Capture the cell that displays the provided text and extract its (X, Y) central coordinate. 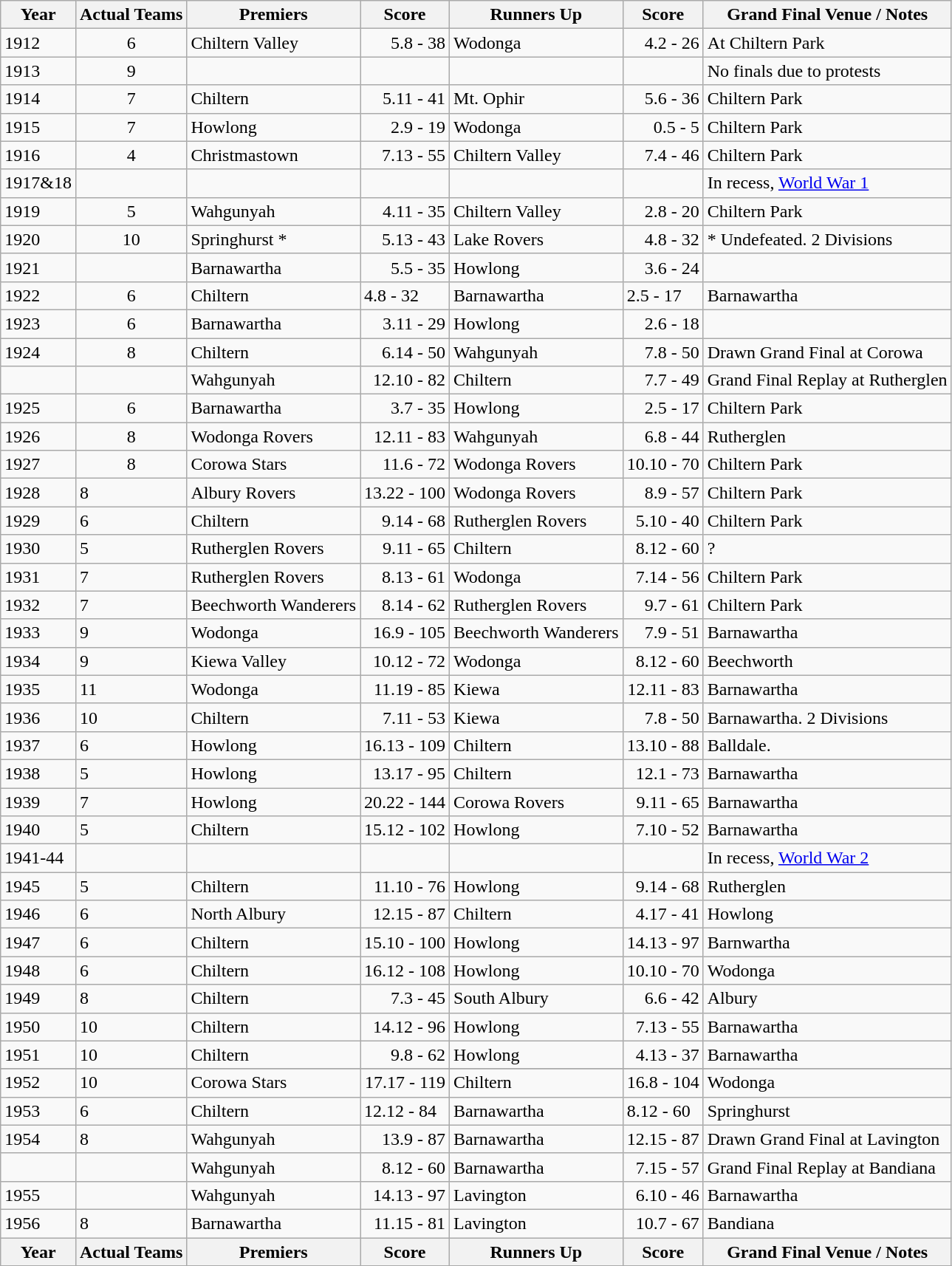
1914 (38, 99)
North Albury (273, 914)
7.7 - 49 (663, 380)
Balldale. (827, 745)
1956 (38, 1223)
Drawn Grand Final at Corowa (827, 352)
15.12 - 102 (405, 830)
12.12 - 84 (405, 1111)
No finals due to protests (827, 71)
1949 (38, 999)
7.3 - 45 (405, 999)
2.8 - 20 (663, 211)
1920 (38, 239)
14.12 - 96 (405, 1027)
1953 (38, 1111)
1941-44 (38, 858)
12.10 - 82 (405, 380)
1931 (38, 577)
4 (131, 155)
1933 (38, 633)
Albury Rovers (273, 493)
1952 (38, 1083)
Springhurst (827, 1111)
16.9 - 105 (405, 633)
1922 (38, 295)
9.8 - 62 (405, 1055)
1912 (38, 43)
11.6 - 72 (405, 465)
2.9 - 19 (405, 127)
15.10 - 100 (405, 942)
11.10 - 76 (405, 886)
4.17 - 41 (663, 914)
4.13 - 37 (663, 1055)
13.17 - 95 (405, 773)
1951 (38, 1055)
1915 (38, 127)
Lake Rovers (536, 239)
Drawn Grand Final at Lavington (827, 1139)
1950 (38, 1027)
6.6 - 42 (663, 999)
In recess, World War 1 (827, 183)
* Undefeated. 2 Divisions (827, 239)
8.9 - 57 (663, 493)
3.7 - 35 (405, 408)
6.14 - 50 (405, 352)
Beechworth (827, 661)
1924 (38, 352)
11.15 - 81 (405, 1223)
17.17 - 119 (405, 1083)
7.4 - 46 (663, 155)
8.13 - 61 (405, 577)
5.6 - 36 (663, 99)
1926 (38, 437)
1935 (38, 689)
10.12 - 72 (405, 661)
1945 (38, 886)
3.11 - 29 (405, 324)
Albury (827, 999)
7.9 - 51 (663, 633)
Springhurst * (273, 239)
4.11 - 35 (405, 211)
13.10 - 88 (663, 745)
1913 (38, 71)
1932 (38, 605)
1948 (38, 971)
1916 (38, 155)
1930 (38, 549)
South Albury (536, 999)
In recess, World War 2 (827, 858)
Bandiana (827, 1223)
1919 (38, 211)
1929 (38, 521)
5.8 - 38 (405, 43)
Corowa Rovers (536, 801)
1927 (38, 465)
1954 (38, 1139)
5.13 - 43 (405, 239)
7.15 - 57 (663, 1167)
At Chiltern Park (827, 43)
0.5 - 5 (663, 127)
Grand Final Replay at Rutherglen (827, 380)
Grand Final Replay at Bandiana (827, 1167)
9.7 - 61 (663, 605)
16.8 - 104 (663, 1083)
11.19 - 85 (405, 689)
1946 (38, 914)
1937 (38, 745)
1936 (38, 717)
8.14 - 62 (405, 605)
1928 (38, 493)
10.7 - 67 (663, 1223)
3.6 - 24 (663, 267)
16.13 - 109 (405, 745)
? (827, 549)
11 (131, 689)
5.10 - 40 (663, 521)
1921 (38, 267)
13.22 - 100 (405, 493)
2.6 - 18 (663, 324)
1939 (38, 801)
7.14 - 56 (663, 577)
16.12 - 108 (405, 971)
7.10 - 52 (663, 830)
1917&18 (38, 183)
5.5 - 35 (405, 267)
1938 (38, 773)
20.22 - 144 (405, 801)
1934 (38, 661)
1940 (38, 830)
6.8 - 44 (663, 437)
13.9 - 87 (405, 1139)
7.11 - 53 (405, 717)
6.10 - 46 (663, 1195)
1947 (38, 942)
1923 (38, 324)
Mt. Ophir (536, 99)
1955 (38, 1195)
Barnwartha (827, 942)
Barnawartha. 2 Divisions (827, 717)
1925 (38, 408)
Christmastown (273, 155)
5.11 - 41 (405, 99)
12.1 - 73 (663, 773)
Kiewa Valley (273, 661)
4.2 - 26 (663, 43)
